Return the (x, y) coordinate for the center point of the cell that contains the specified text.  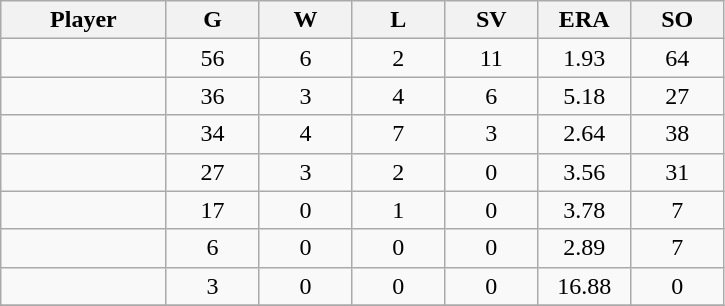
11 (492, 58)
2.89 (584, 248)
3.78 (584, 210)
1 (398, 210)
Player (84, 20)
5.18 (584, 96)
36 (212, 96)
3.56 (584, 172)
W (306, 20)
17 (212, 210)
SV (492, 20)
64 (678, 58)
ERA (584, 20)
31 (678, 172)
G (212, 20)
1.93 (584, 58)
34 (212, 134)
2.64 (584, 134)
L (398, 20)
56 (212, 58)
SO (678, 20)
16.88 (584, 286)
38 (678, 134)
